Output the (X, Y) coordinate of the center of the cell containing the given text.  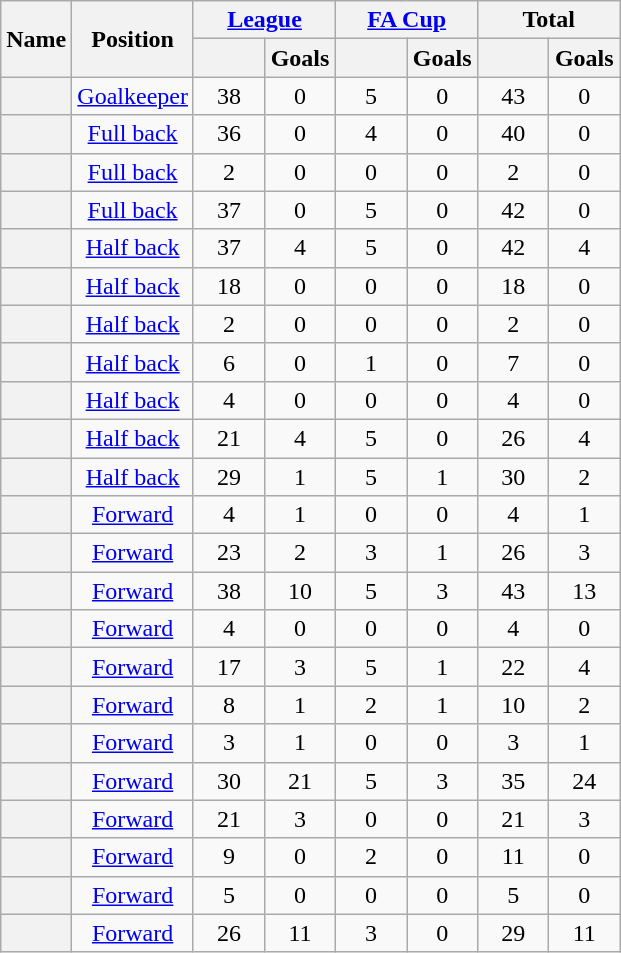
24 (584, 781)
League (264, 20)
35 (514, 781)
Total (549, 20)
23 (228, 553)
Position (133, 39)
6 (228, 362)
Name (36, 39)
Goalkeeper (133, 96)
8 (228, 705)
17 (228, 667)
22 (514, 667)
36 (228, 134)
40 (514, 134)
9 (228, 857)
7 (514, 362)
13 (584, 591)
FA Cup (407, 20)
